Extract the [X, Y] coordinate from the center of the cell holding the provided text.  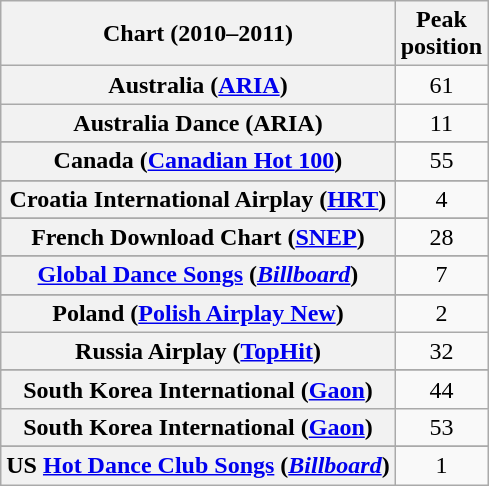
53 [441, 427]
61 [441, 85]
Australia Dance (ARIA) [198, 123]
Poland (Polish Airplay New) [198, 313]
44 [441, 389]
Australia (ARIA) [198, 85]
11 [441, 123]
Canada (Canadian Hot 100) [198, 161]
2 [441, 313]
1 [441, 465]
4 [441, 199]
Chart (2010–2011) [198, 34]
Global Dance Songs (Billboard) [198, 275]
US Hot Dance Club Songs (Billboard) [198, 465]
Russia Airplay (TopHit) [198, 351]
28 [441, 237]
55 [441, 161]
32 [441, 351]
Peakposition [441, 34]
Croatia International Airplay (HRT) [198, 199]
French Download Chart (SNEP) [198, 237]
7 [441, 275]
